Identify which cell holds the provided text, then report its (x, y) central coordinate. 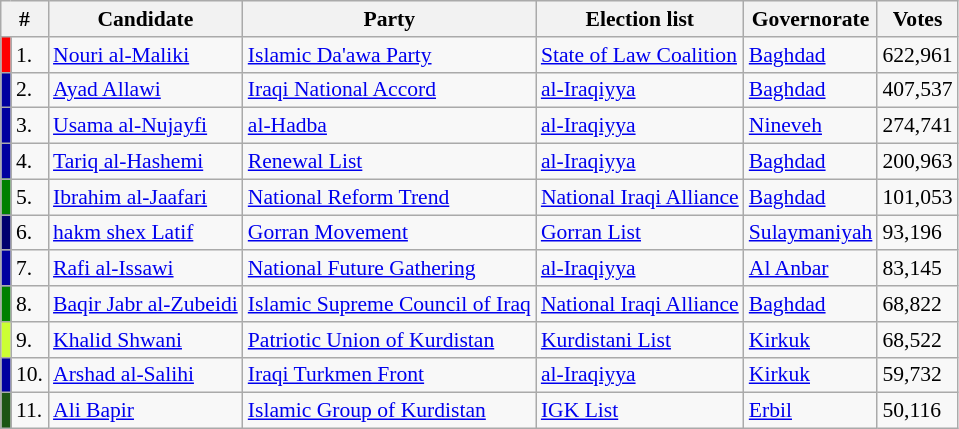
Kurdistani List (640, 340)
Tariq al-Hashemi (146, 162)
Rafi al-Issawi (146, 269)
50,116 (917, 411)
National Future Gathering (390, 269)
11. (30, 411)
Baqir Jabr al-Zubeidi (146, 304)
Election list (640, 19)
3. (30, 126)
83,145 (917, 269)
7. (30, 269)
hakm shex Latif (146, 233)
274,741 (917, 126)
10. (30, 375)
IGK List (640, 411)
Iraqi Turkmen Front (390, 375)
Nouri al-Maliki (146, 55)
National Reform Trend (390, 197)
Gorran Movement (390, 233)
Al Anbar (811, 269)
Khalid Shwani (146, 340)
al-Hadba (390, 126)
68,522 (917, 340)
Islamic Group of Kurdistan (390, 411)
Candidate (146, 19)
Usama al-Nujayfi (146, 126)
Islamic Supreme Council of Iraq (390, 304)
Patriotic Union of Kurdistan (390, 340)
Arshad al-Salihi (146, 375)
Governorate (811, 19)
1. (30, 55)
68,822 (917, 304)
9. (30, 340)
5. (30, 197)
Nineveh (811, 126)
2. (30, 90)
Renewal List (390, 162)
4. (30, 162)
Iraqi National Accord (390, 90)
Gorran List (640, 233)
# (24, 19)
407,537 (917, 90)
622,961 (917, 55)
6. (30, 233)
Islamic Da'awa Party (390, 55)
Erbil (811, 411)
Ibrahim al-Jaafari (146, 197)
59,732 (917, 375)
Party (390, 19)
Ayad Allawi (146, 90)
Ali Bapir (146, 411)
Sulaymaniyah (811, 233)
8. (30, 304)
200,963 (917, 162)
93,196 (917, 233)
Votes (917, 19)
101,053 (917, 197)
State of Law Coalition (640, 55)
